Locate the cell with the specified text and output its (x, y) center coordinate. 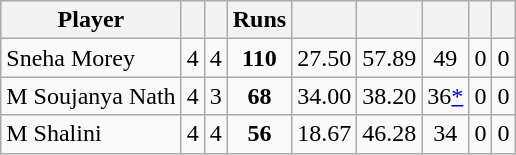
38.20 (390, 96)
34 (446, 134)
27.50 (324, 58)
M Soujanya Nath (91, 96)
3 (216, 96)
57.89 (390, 58)
Player (91, 20)
36* (446, 96)
Runs (259, 20)
18.67 (324, 134)
110 (259, 58)
56 (259, 134)
46.28 (390, 134)
49 (446, 58)
34.00 (324, 96)
Sneha Morey (91, 58)
M Shalini (91, 134)
68 (259, 96)
